Detect which cell encompasses the target text, then output its [x, y] center coordinate. 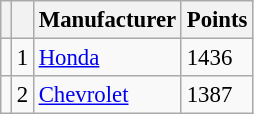
1436 [216, 58]
Honda [107, 58]
Chevrolet [107, 95]
1387 [216, 95]
Points [216, 20]
Manufacturer [107, 20]
1 [22, 58]
2 [22, 95]
